Provide the (x, y) coordinate of the cell's center where the given text is located.  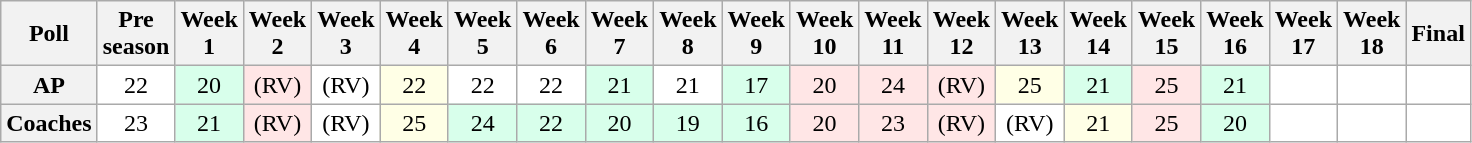
Week 4 (414, 34)
16 (756, 123)
AP (49, 85)
Preseason (136, 34)
Week 10 (824, 34)
Week 9 (756, 34)
17 (756, 85)
Week 17 (1303, 34)
Week 5 (482, 34)
Week 7 (619, 34)
Poll (49, 34)
Week 8 (688, 34)
19 (688, 123)
Week 15 (1166, 34)
Week 2 (277, 34)
Week 11 (893, 34)
Week 12 (961, 34)
Week 13 (1030, 34)
Week 18 (1372, 34)
Week 3 (346, 34)
Coaches (49, 123)
Week1 (209, 34)
Week 14 (1098, 34)
Week 16 (1235, 34)
Week 6 (551, 34)
Final (1438, 34)
